Determine the (X, Y) coordinate at the center of the cell enclosing the given text.  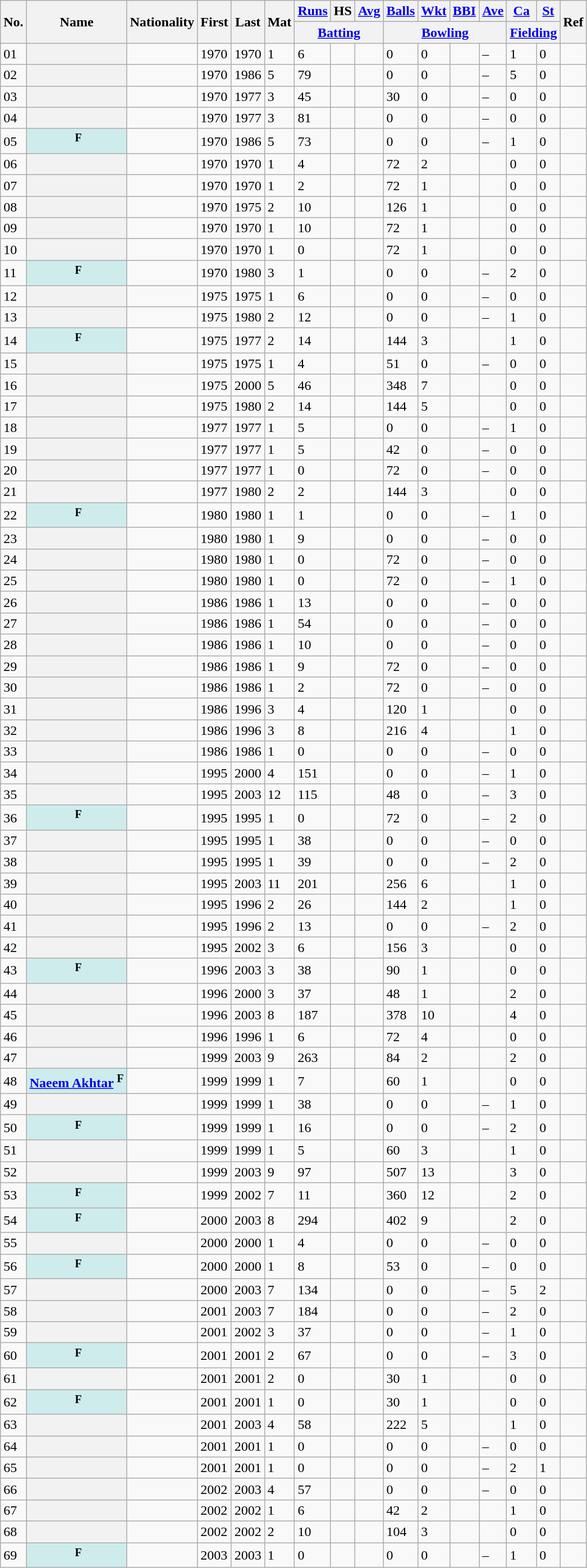
59 (13, 1332)
66 (13, 1489)
29 (13, 666)
Mat (279, 22)
HS (342, 11)
156 (401, 948)
126 (401, 207)
49 (13, 1104)
216 (401, 730)
52 (13, 1172)
61 (13, 1379)
33 (13, 752)
35 (13, 794)
27 (13, 623)
Ref (574, 22)
17 (13, 406)
44 (13, 994)
Bowling (445, 33)
69 (13, 1555)
St (548, 11)
BBI (464, 11)
34 (13, 773)
62 (13, 1403)
222 (401, 1425)
05 (13, 141)
18 (13, 427)
Name (76, 22)
90 (401, 971)
378 (401, 1015)
Naeem Akhtar F (76, 1082)
402 (401, 1221)
32 (13, 730)
Wkt (434, 11)
Fielding (533, 33)
151 (313, 773)
360 (401, 1195)
22 (13, 515)
23 (13, 538)
Batting (339, 33)
64 (13, 1446)
56 (13, 1267)
07 (13, 186)
63 (13, 1425)
84 (401, 1058)
43 (13, 971)
73 (313, 141)
263 (313, 1058)
294 (313, 1221)
81 (313, 118)
21 (13, 492)
31 (13, 709)
104 (401, 1532)
201 (313, 884)
03 (13, 96)
120 (401, 709)
55 (13, 1243)
09 (13, 228)
20 (13, 471)
68 (13, 1532)
19 (13, 449)
Ca (522, 11)
06 (13, 164)
Last (248, 22)
134 (313, 1290)
97 (313, 1172)
Ave (493, 11)
348 (401, 385)
Runs (313, 11)
15 (13, 364)
256 (401, 884)
65 (13, 1468)
No. (13, 22)
01 (13, 54)
First (214, 22)
79 (313, 75)
40 (13, 905)
04 (13, 118)
47 (13, 1058)
50 (13, 1128)
08 (13, 207)
507 (401, 1172)
41 (13, 926)
02 (13, 75)
Avg (369, 11)
115 (313, 794)
Balls (401, 11)
25 (13, 581)
28 (13, 645)
Nationality (162, 22)
184 (313, 1311)
36 (13, 818)
187 (313, 1015)
24 (13, 559)
